For the text-containing cell, return its midpoint in [X, Y] coordinate format. 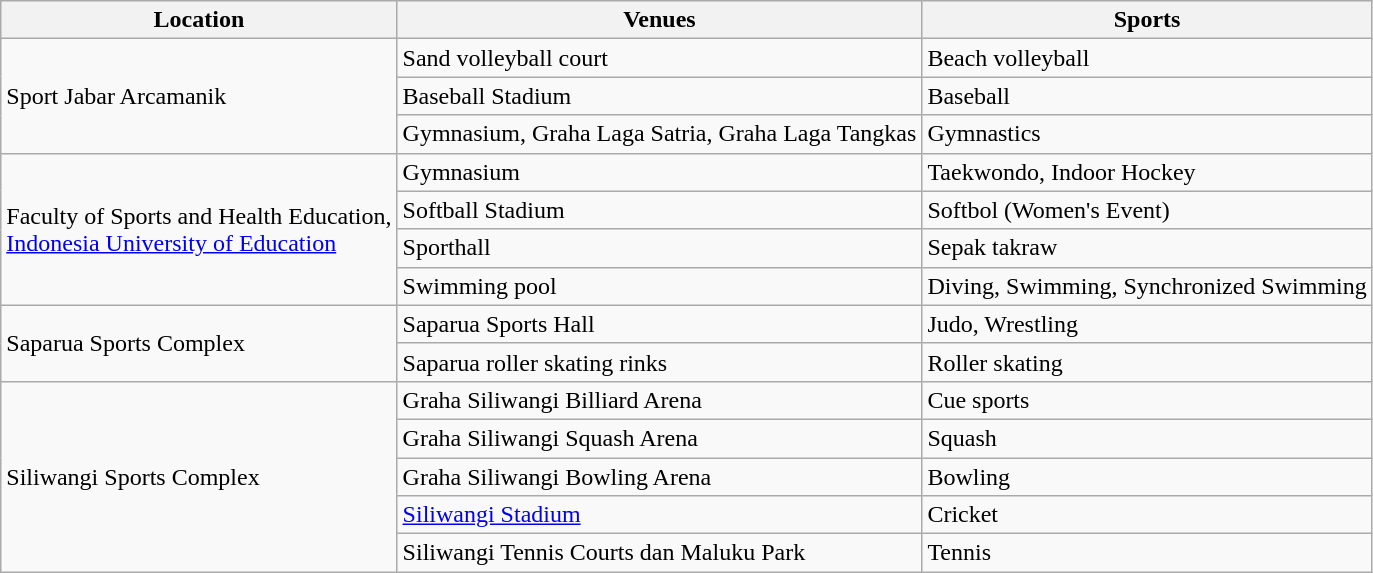
Roller skating [1147, 362]
Graha Siliwangi Squash Arena [660, 438]
Softball Stadium [660, 210]
Bowling [1147, 477]
Sand volleyball court [660, 58]
Taekwondo, Indoor Hockey [1147, 172]
Siliwangi Stadium [660, 515]
Saparua roller skating rinks [660, 362]
Faculty of Sports and Health Education, Indonesia University of Education [199, 229]
Sport Jabar Arcamanik [199, 96]
Cue sports [1147, 400]
Swimming pool [660, 286]
Gymnasium [660, 172]
Graha Siliwangi Billiard Arena [660, 400]
Tennis [1147, 553]
Siliwangi Tennis Courts dan Maluku Park [660, 553]
Saparua Sports Complex [199, 343]
Siliwangi Sports Complex [199, 476]
Squash [1147, 438]
Cricket [1147, 515]
Beach volleyball [1147, 58]
Venues [660, 20]
Sports [1147, 20]
Saparua Sports Hall [660, 324]
Diving, Swimming, Synchronized Swimming [1147, 286]
Baseball Stadium [660, 96]
Gymnasium, Graha Laga Satria, Graha Laga Tangkas [660, 134]
Graha Siliwangi Bowling Arena [660, 477]
Judo, Wrestling [1147, 324]
Baseball [1147, 96]
Sepak takraw [1147, 248]
Gymnastics [1147, 134]
Location [199, 20]
Softbol (Women's Event) [1147, 210]
Sporthall [660, 248]
